Search for the cell housing the specified text and yield its (x, y) center coordinate. 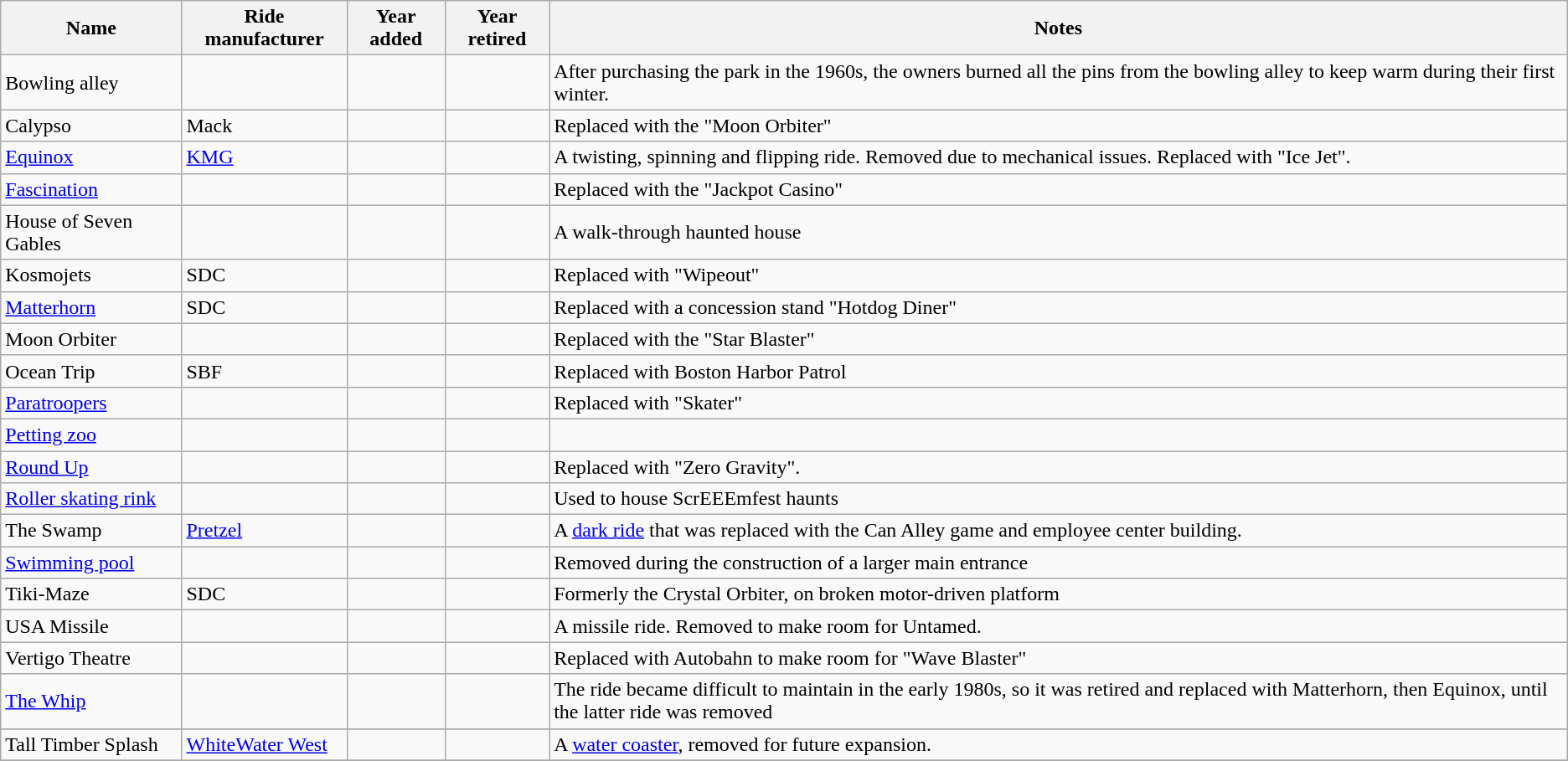
USA Missile (91, 626)
Replaced with "Wipeout" (1059, 275)
A walk-through haunted house (1059, 233)
Notes (1059, 28)
Vertigo Theatre (91, 658)
A dark ride that was replaced with the Can Alley game and employee center building. (1059, 531)
Replaced with the "Moon Orbiter" (1059, 126)
WhiteWater West (265, 744)
Swimming pool (91, 563)
Year retired (497, 28)
Equinox (91, 157)
After purchasing the park in the 1960s, the owners burned all the pins from the bowling alley to keep warm during their first winter. (1059, 82)
Fascination (91, 189)
SBF (265, 371)
Moon Orbiter (91, 339)
Used to house ScrEEEmfest haunts (1059, 499)
Mack (265, 126)
Replaced with the "Star Blaster" (1059, 339)
A missile ride. Removed to make room for Untamed. (1059, 626)
Pretzel (265, 531)
Tiki-Maze (91, 594)
The Whip (91, 702)
Replaced with the "Jackpot Casino" (1059, 189)
Ocean Trip (91, 371)
Replaced with a concession stand "Hotdog Diner" (1059, 307)
Paratroopers (91, 403)
Name (91, 28)
Petting zoo (91, 434)
Replaced with Autobahn to make room for "Wave Blaster" (1059, 658)
Matterhorn (91, 307)
House of Seven Gables (91, 233)
Year added (395, 28)
A twisting, spinning and flipping ride. Removed due to mechanical issues. Replaced with "Ice Jet". (1059, 157)
Roller skating rink (91, 499)
The Swamp (91, 531)
Replaced with "Skater" (1059, 403)
Removed during the construction of a larger main entrance (1059, 563)
Bowling alley (91, 82)
Formerly the Crystal Orbiter, on broken motor-driven platform (1059, 594)
A water coaster, removed for future expansion. (1059, 744)
Calypso (91, 126)
Replaced with "Zero Gravity". (1059, 466)
KMG (265, 157)
Tall Timber Splash (91, 744)
Kosmojets (91, 275)
Ride manufacturer (265, 28)
Replaced with Boston Harbor Patrol (1059, 371)
Round Up (91, 466)
